For the text-containing cell, return its midpoint in (X, Y) coordinate format. 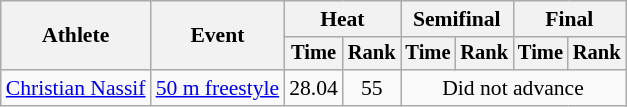
Athlete (76, 36)
Heat (342, 19)
Final (569, 19)
Event (218, 36)
28.04 (314, 88)
Did not advance (512, 88)
55 (372, 88)
50 m freestyle (218, 88)
Christian Nassif (76, 88)
Semifinal (456, 19)
